Search for the cell housing the specified text and yield its (X, Y) center coordinate. 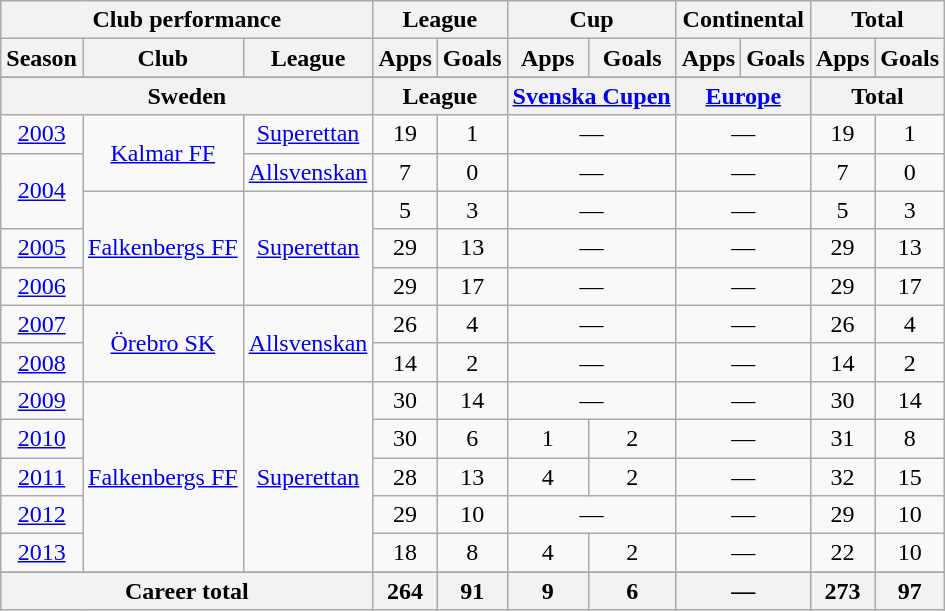
2012 (42, 515)
97 (910, 591)
2011 (42, 477)
91 (472, 591)
Cup (592, 20)
Season (42, 58)
2007 (42, 324)
28 (405, 477)
22 (842, 553)
Continental (743, 20)
18 (405, 553)
32 (842, 477)
31 (842, 438)
Svenska Cupen (592, 96)
Club performance (187, 20)
15 (910, 477)
2010 (42, 438)
Örebro SK (162, 343)
Kalmar FF (162, 153)
264 (405, 591)
9 (548, 591)
Sweden (187, 96)
273 (842, 591)
2009 (42, 400)
Career total (187, 591)
2005 (42, 248)
Europe (743, 96)
Club (162, 58)
2008 (42, 362)
2004 (42, 191)
2013 (42, 553)
2006 (42, 286)
2003 (42, 134)
